Detect which cell encompasses the target text, then output its (X, Y) center coordinate. 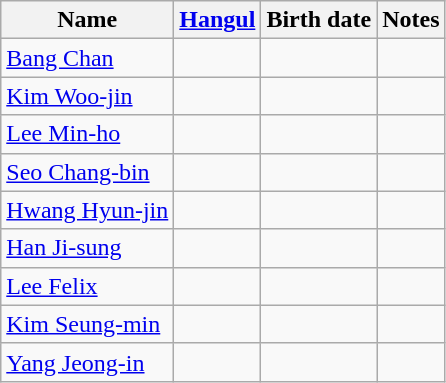
Lee Felix (88, 286)
Birth date (319, 20)
Lee Min-ho (88, 134)
Hangul (218, 20)
Kim Woo-jin (88, 96)
Notes (411, 20)
Yang Jeong-in (88, 362)
Han Ji-sung (88, 248)
Seo Chang-bin (88, 172)
Kim Seung-min (88, 324)
Bang Chan (88, 58)
Name (88, 20)
Hwang Hyun-jin (88, 210)
